Return (X, Y) of the center of cell containing provided text 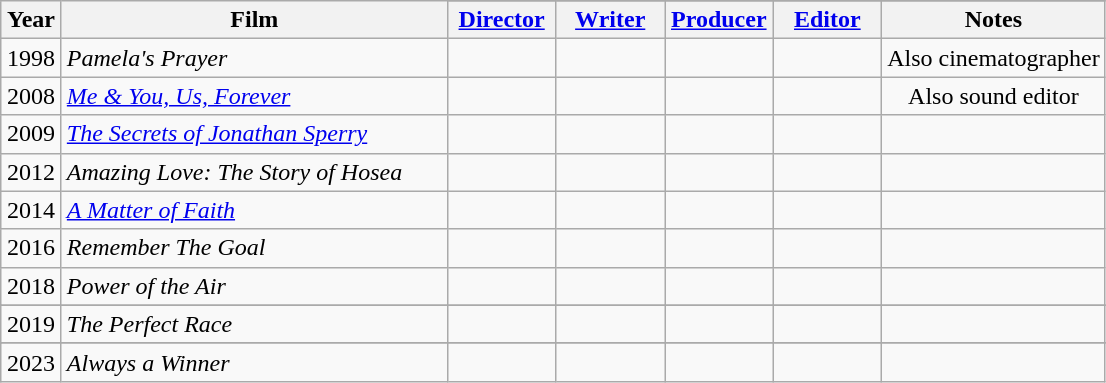
Always a Winner (254, 362)
The Perfect Race (254, 324)
Film (254, 20)
2014 (32, 210)
2023 (32, 362)
Power of the Air (254, 286)
2008 (32, 96)
Year (32, 20)
Writer (610, 20)
1998 (32, 58)
Me & You, Us, Forever (254, 96)
2019 (32, 324)
Pamela's Prayer (254, 58)
2012 (32, 172)
Remember The Goal (254, 248)
The Secrets of Jonathan Sperry (254, 134)
A Matter of Faith (254, 210)
2009 (32, 134)
Editor (828, 20)
Amazing Love: The Story of Hosea (254, 172)
Director (502, 20)
Producer (718, 20)
2016 (32, 248)
Also cinematographer (994, 58)
Also sound editor (994, 96)
2018 (32, 286)
Notes (994, 20)
